Extract the [x, y] coordinate from the center of the cell holding the provided text.  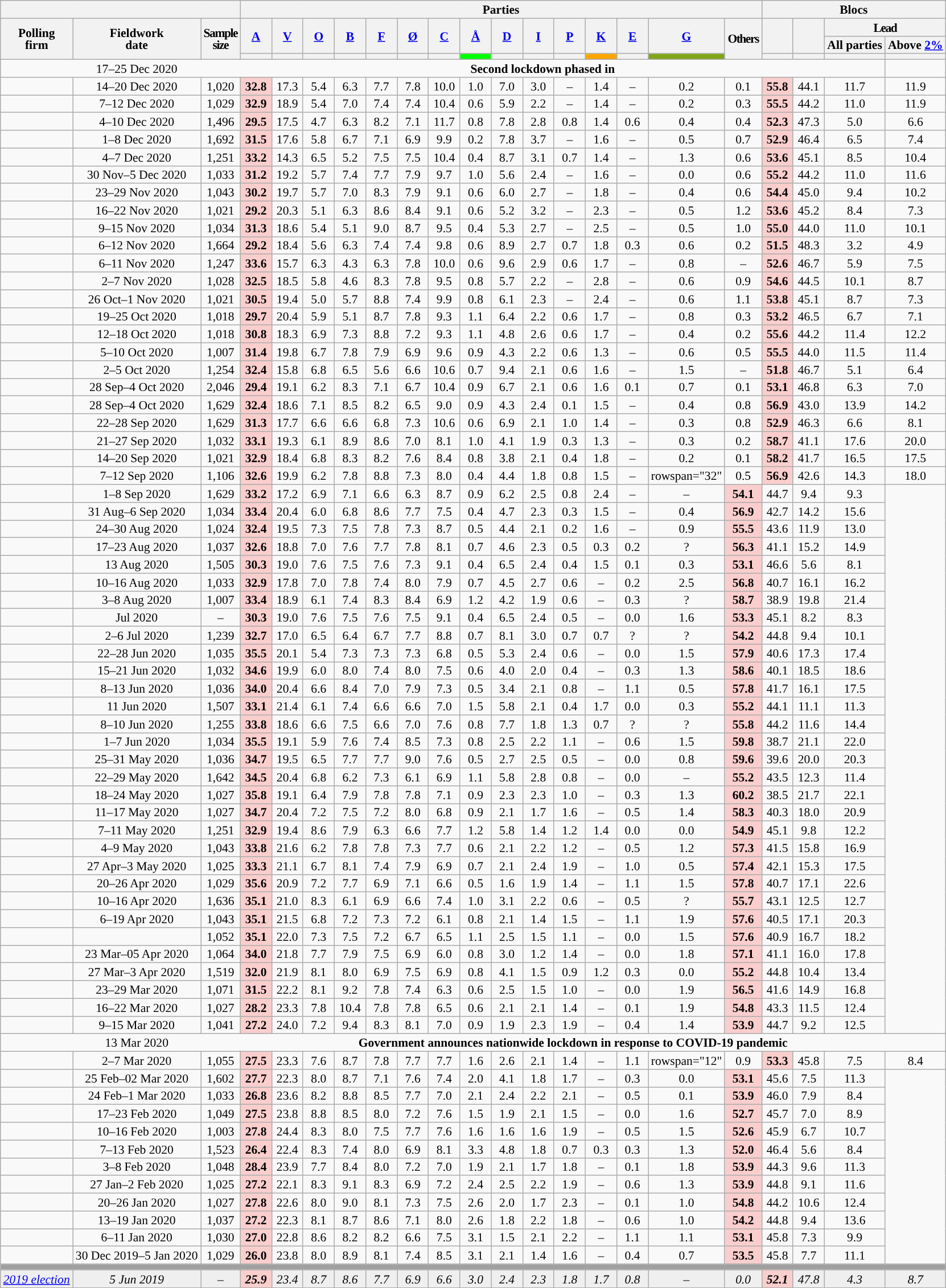
23–29 Mar 2020 [137, 989]
23 Mar–05 Apr 2020 [137, 954]
15.3 [808, 865]
54.9 [743, 830]
47.3 [808, 122]
Å [476, 36]
57.9 [743, 653]
G [686, 36]
44.5 [808, 281]
52.1 [778, 1278]
58.3 [743, 813]
3.7 [538, 139]
55.0 [778, 228]
22.8 [287, 1237]
21.6 [287, 848]
13 Mar 2020 [137, 1043]
Parties [501, 9]
58.6 [743, 670]
32.0 [256, 972]
31.4 [256, 352]
18.8 [287, 546]
55.7 [743, 902]
Above 2% [915, 44]
17–23 Aug 2020 [137, 546]
35.8 [256, 795]
28.4 [256, 1167]
56.3 [743, 546]
56.8 [743, 582]
1,239 [221, 635]
1,024 [221, 529]
55.6 [778, 335]
2–6 Jul 2020 [137, 635]
42.7 [778, 511]
9.7 [444, 174]
V [287, 36]
43.0 [808, 405]
53.8 [778, 298]
1–8 Dec 2020 [137, 139]
60.2 [743, 795]
57.1 [743, 954]
34.5 [256, 777]
52.3 [778, 122]
Pollingfirm [36, 39]
25–31 May 2020 [137, 759]
4.0 [507, 670]
A [256, 36]
46.0 [778, 1096]
38.7 [778, 741]
Blocs [854, 9]
6–11 Jan 2020 [137, 1237]
45.6 [778, 1078]
3.4 [507, 689]
52.7 [743, 1113]
30 Nov–5 Dec 2020 [137, 174]
Fieldworkdate [137, 39]
54.6 [778, 281]
19.2 [287, 174]
20–26 Apr 2020 [137, 883]
17.7 [287, 422]
23.9 [287, 1167]
3.8 [507, 458]
1,035 [221, 653]
2–7 Mar 2020 [137, 1061]
45.7 [778, 1113]
29.4 [256, 387]
17.4 [855, 653]
E [633, 36]
7–11 May 2020 [137, 830]
33.3 [256, 865]
1,255 [221, 724]
27 Jan–2 Feb 2020 [137, 1185]
13.4 [855, 972]
3.3 [476, 1149]
22–29 May 2020 [137, 777]
Second lockdown phased in [543, 68]
16.0 [808, 954]
1,642 [221, 777]
O [319, 36]
10–16 Feb 2020 [137, 1131]
22.4 [287, 1149]
16.8 [855, 989]
30 Dec 2019–5 Jan 2020 [137, 1256]
53.5 [743, 1256]
11 Jun 2020 [137, 706]
15.7 [287, 263]
6–19 Apr 2020 [137, 919]
4.2 [507, 600]
13–19 Jan 2020 [137, 1220]
1,041 [221, 1024]
4.9 [915, 246]
6–12 Nov 2020 [137, 246]
rowspan="12" [686, 1061]
21–27 Sep 2020 [137, 441]
9–15 Nov 2020 [137, 228]
1,636 [221, 902]
26 Oct–1 Nov 2020 [137, 298]
10–16 Apr 2020 [137, 902]
51.5 [778, 246]
13 Aug 2020 [137, 565]
2019 election [36, 1278]
1,003 [221, 1131]
Others [743, 39]
27 Mar–3 Apr 2020 [137, 972]
42.1 [778, 865]
16–22 Nov 2020 [137, 211]
51.8 [778, 370]
13.6 [855, 1220]
32.5 [256, 281]
24 Feb–1 Mar 2020 [137, 1096]
41.5 [778, 848]
F [381, 36]
15.2 [808, 546]
1,507 [221, 706]
1,523 [221, 1149]
58.2 [778, 458]
1–7 Jun 2020 [137, 741]
57.3 [743, 848]
7–12 Dec 2020 [137, 104]
18.2 [855, 937]
33.6 [256, 263]
16–22 Mar 2020 [137, 1007]
38.9 [778, 600]
2,046 [221, 387]
2–5 Oct 2020 [137, 370]
Government announces nationwide lockdown in response to COVID-19 pandemic [574, 1043]
1,048 [221, 1167]
8–13 Jun 2020 [137, 689]
53.2 [778, 316]
3–8 Aug 2020 [137, 600]
21.7 [808, 795]
23.4 [287, 1278]
44.3 [778, 1167]
25.9 [256, 1278]
21.0 [287, 902]
14.4 [855, 724]
13.0 [855, 529]
1,052 [221, 937]
19.7 [287, 192]
2.9 [538, 263]
4.5 [507, 582]
47.8 [808, 1278]
40.1 [778, 670]
12–18 Oct 2020 [137, 335]
13.9 [855, 405]
10.7 [855, 1131]
15.6 [855, 511]
1,020 [221, 87]
17–23 Feb 2020 [137, 1113]
Lead [885, 27]
10.2 [915, 192]
30.2 [256, 192]
28.2 [256, 1007]
29.5 [256, 122]
40.9 [778, 937]
35.6 [256, 883]
59.6 [743, 759]
42.6 [808, 476]
17.2 [287, 494]
16.2 [855, 582]
1,692 [221, 139]
P [569, 36]
30.5 [256, 298]
54.4 [778, 192]
1,049 [221, 1113]
19.3 [287, 441]
43.1 [778, 902]
30.8 [256, 335]
17–25 Dec 2020 [137, 68]
23–29 Nov 2020 [137, 192]
38.5 [778, 795]
12.3 [808, 777]
21.9 [287, 972]
40.6 [778, 653]
1,664 [221, 246]
48.3 [808, 246]
26.8 [256, 1096]
1,028 [221, 281]
25 Feb–02 Mar 2020 [137, 1078]
1–8 Sep 2020 [137, 494]
45.2 [808, 211]
43.3 [778, 1007]
8–10 Jun 2020 [137, 724]
41.6 [778, 989]
43.5 [778, 777]
27.7 [256, 1078]
Jul 2020 [137, 618]
7–12 Sep 2020 [137, 476]
rowspan="32" [686, 476]
57.4 [743, 865]
4–10 Dec 2020 [137, 122]
21.8 [287, 954]
26.4 [256, 1149]
52.0 [743, 1149]
39.6 [778, 759]
31 Aug–6 Sep 2020 [137, 511]
2–7 Nov 2020 [137, 281]
43.6 [778, 529]
14–20 Dec 2020 [137, 87]
Samplesize [221, 39]
26.0 [256, 1256]
24–30 Aug 2020 [137, 529]
1,519 [221, 972]
18–24 May 2020 [137, 795]
All parties [855, 44]
27.0 [256, 1237]
4–9 May 2020 [137, 848]
32.7 [256, 635]
59.8 [743, 741]
1,602 [221, 1078]
27 Apr–3 May 2020 [137, 865]
1,254 [221, 370]
24.4 [287, 1131]
I [538, 36]
1,247 [221, 263]
5 Jun 2019 [137, 1278]
3–8 Feb 2020 [137, 1167]
5–10 Oct 2020 [137, 352]
40.3 [778, 813]
17.0 [287, 635]
7–13 Feb 2020 [137, 1149]
10–16 Aug 2020 [137, 582]
40.5 [778, 919]
11–17 May 2020 [137, 813]
19–25 Oct 2020 [137, 316]
20–26 Jan 2020 [137, 1202]
Ø [413, 36]
16.5 [855, 458]
14–20 Sep 2020 [137, 458]
B [349, 36]
45.0 [808, 192]
16.7 [808, 937]
20.1 [287, 653]
46.6 [778, 565]
22–28 Sep 2020 [137, 422]
1,055 [221, 1061]
1,496 [221, 122]
32.8 [256, 87]
15–21 Jun 2020 [137, 670]
1,106 [221, 476]
29.7 [256, 316]
46.3 [808, 422]
D [507, 36]
23.6 [287, 1096]
C [444, 36]
4–7 Dec 2020 [137, 157]
46.5 [808, 316]
1,071 [221, 989]
46.8 [808, 387]
16.9 [855, 848]
K [601, 36]
6–11 Nov 2020 [137, 263]
22–28 Jun 2020 [137, 653]
56.5 [743, 989]
9–15 Mar 2020 [137, 1024]
1,064 [221, 954]
31.2 [256, 174]
54.1 [743, 494]
34.6 [256, 670]
1,030 [221, 1237]
18.3 [287, 335]
24.0 [287, 1024]
21.5 [287, 919]
1,505 [221, 565]
22.2 [287, 989]
12.7 [855, 902]
45.9 [778, 1131]
